Pinpoint the cell where the given text exists, returning its (x, y) midpoint coordinate. 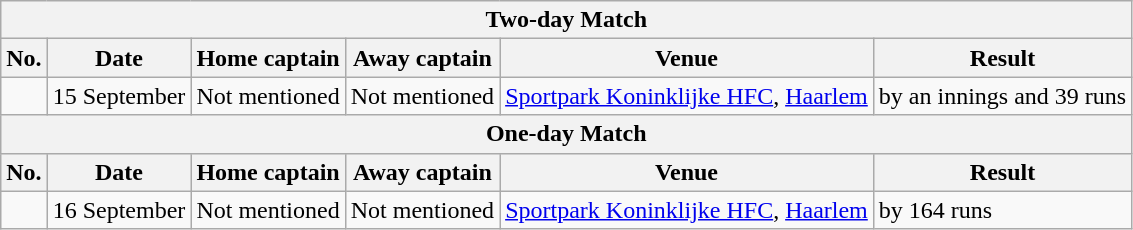
by an innings and 39 runs (1002, 96)
One-day Match (566, 134)
by 164 runs (1002, 210)
16 September (119, 210)
15 September (119, 96)
Two-day Match (566, 20)
